Identify which cell holds the provided text, then report its [x, y] central coordinate. 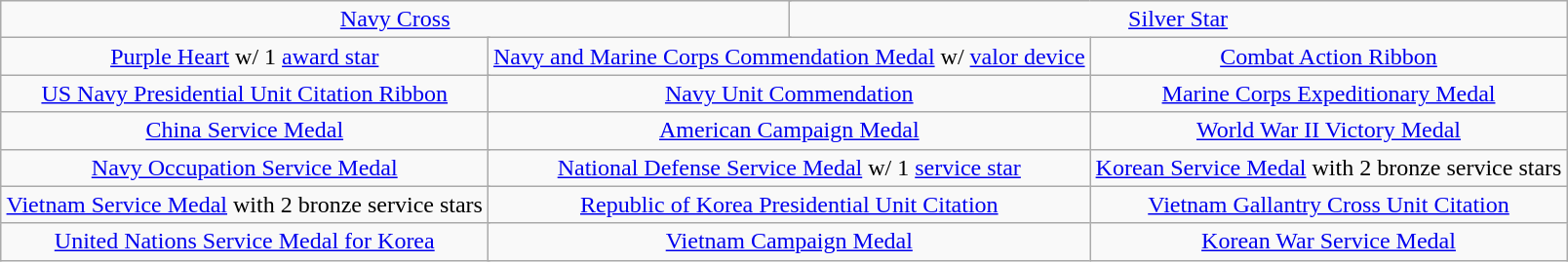
US Navy Presidential Unit Citation Ribbon [244, 94]
Republic of Korea Presidential Unit Citation [789, 205]
Navy Cross [395, 19]
Navy Unit Commendation [789, 94]
Combat Action Ribbon [1328, 56]
Vietnam Campaign Medal [789, 242]
United Nations Service Medal for Korea [244, 242]
National Defense Service Medal w/ 1 service star [789, 168]
Vietnam Service Medal with 2 bronze service stars [244, 205]
World War II Victory Medal [1328, 131]
Navy and Marine Corps Commendation Medal w/ valor device [789, 56]
American Campaign Medal [789, 131]
Marine Corps Expeditionary Medal [1328, 94]
Korean Service Medal with 2 bronze service stars [1328, 168]
Vietnam Gallantry Cross Unit Citation [1328, 205]
Navy Occupation Service Medal [244, 168]
China Service Medal [244, 131]
Silver Star [1178, 19]
Purple Heart w/ 1 award star [244, 56]
Korean War Service Medal [1328, 242]
